Identify which cell holds the provided text, then report its (x, y) central coordinate. 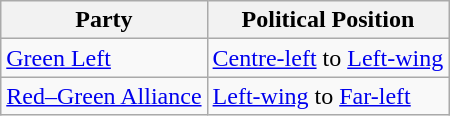
Green Left (104, 58)
Centre-left to Left-wing (328, 58)
Political Position (328, 20)
Party (104, 20)
Left-wing to Far-left (328, 96)
Red–Green Alliance (104, 96)
